Scan for the cell matching the given text and deliver its (x, y) coordinate at center. 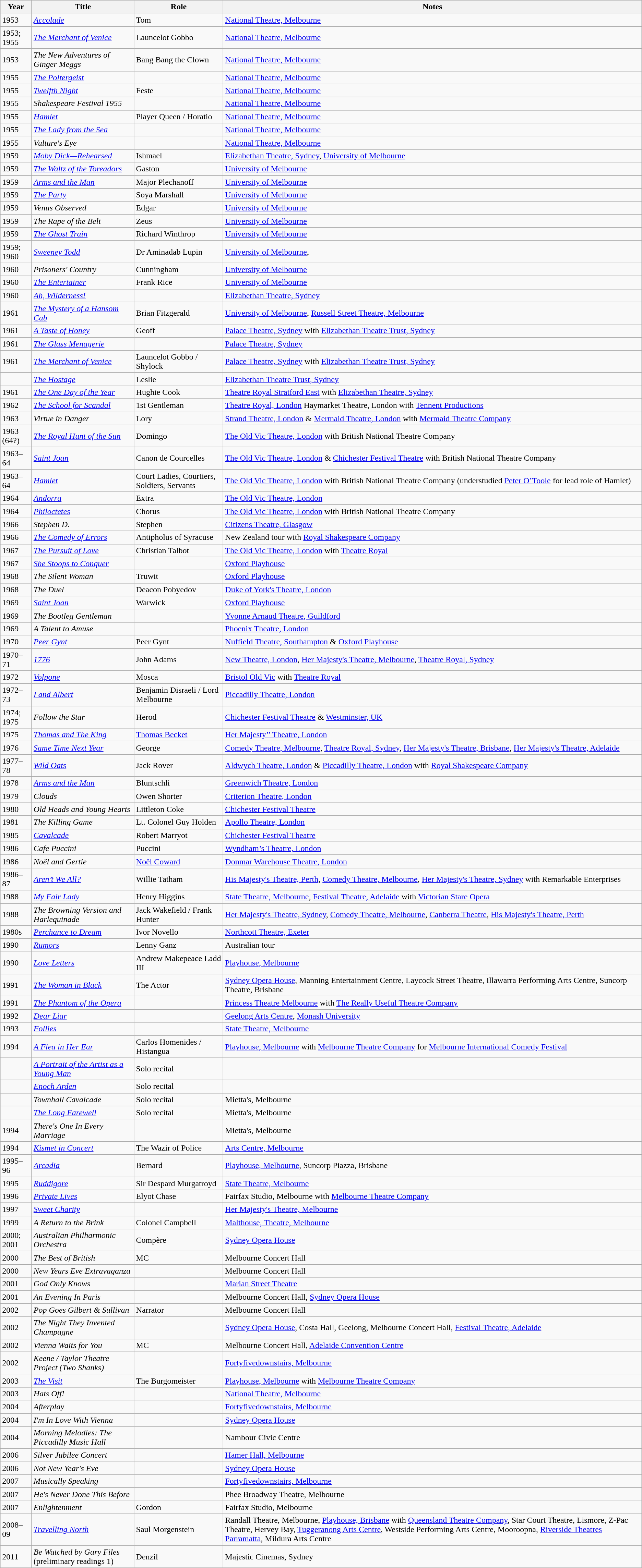
Afterplay (83, 1407)
Australian Philharmonic Orchestra (83, 1240)
Accolade (83, 20)
Bristol Old Vic with Theatre Royal (432, 677)
George (179, 748)
Edgar (179, 208)
University of Melbourne, Russell Street Theatre, Melbourne (432, 313)
A Return to the Brink (83, 1223)
A Taste of Honey (83, 331)
Stephen (179, 524)
The Pursuit of Love (83, 550)
Elyot Chase (179, 1196)
I'm In Love With Vienna (83, 1420)
Apollo Theatre, London (432, 822)
The Woman in Black (83, 985)
Moby Dick—Rehearsed (83, 156)
Phee Broadway Theatre, Melbourne (432, 1494)
Henry Higgins (179, 897)
The Silent Woman (83, 576)
1974; 1975 (16, 717)
The Poltergeist (83, 77)
Sydney Opera House, Costa Hall, Geelong, Melbourne Concert Hall, Festival Theatre, Adelaide (432, 1328)
Vienna Waits for You (83, 1345)
Zeus (179, 221)
Not New Year's Eve (83, 1468)
Chichester Festival Theatre & Westminster, UK (432, 717)
1996 (16, 1196)
2008–09 (16, 1530)
The Visit (83, 1381)
The Rape of the Belt (83, 221)
Nambour Civic Centre (432, 1437)
The Glass Menagerie (83, 344)
Hughie Cook (179, 392)
Year (16, 7)
Chorus (179, 511)
Greenwich Theatre, London (432, 783)
New Zealand tour with Royal Shakespeare Company (432, 537)
Sweet Charity (83, 1210)
Truwit (179, 576)
Vulture's Eye (83, 143)
1985 (16, 835)
1995–96 (16, 1165)
Major Plechanoff (179, 182)
The Killing Game (83, 822)
The Long Farewell (83, 1113)
Elizabethan Theatre, Sydney, University of Melbourne (432, 156)
Willie Tatham (179, 879)
Yvonne Arnaud Theatre, Guildford (432, 616)
My Fair Lady (83, 897)
Wyndham’s Theatre, London (432, 848)
Antipholus of Syracuse (179, 537)
The Phantom of the Opera (83, 1003)
Andorra (83, 498)
Be Watched by Gary Files (preliminary readings 1) (83, 1557)
Arts Centre, Melbourne (432, 1148)
Hamer Hall, Melbourne (432, 1455)
The Old Vic Theatre, London (432, 498)
Theatre Royal Stratford East with Elizabethan Theatre, Sydney (432, 392)
The Ghost Train (83, 234)
Shakespeare Festival 1955 (83, 104)
Dr Aminadab Lupin (179, 252)
The Old Vic Theatre, London with Theatre Royal (432, 550)
1959; 1960 (16, 252)
Fairfax Studio, Melbourne (432, 1507)
Feste (179, 90)
Cavalcade (83, 835)
Old Heads and Young Hearts (83, 809)
Sydney Opera House, Manning Entertainment Centre, Laycock Street Theatre, Illawarra Performing Arts Centre, Suncorp Theatre, Brisbane (432, 985)
The Comedy of Errors (83, 537)
The Duel (83, 589)
Littleton Coke (179, 809)
Ah, Wilderness! (83, 295)
Duke of York's Theatre, London (432, 589)
Love Letters (83, 963)
1980s (16, 932)
An Evening In Paris (83, 1297)
1999 (16, 1223)
Enoch Arden (83, 1086)
Playhouse, Melbourne (432, 963)
Denzil (179, 1557)
The Night They Invented Champagne (83, 1328)
2011 (16, 1557)
Bang Bang the Clown (179, 60)
1776 (83, 659)
Cunningham (179, 269)
Geoff (179, 331)
1962 (16, 405)
Perchance to Dream (83, 932)
Arcadia (83, 1165)
John Adams (179, 659)
Elizabethan Theatre, Sydney (432, 295)
1997 (16, 1210)
Tom (179, 20)
Dear Liar (83, 1016)
Same Time Next Year (83, 748)
Strand Theatre, London & Mermaid Theatre, London with Mermaid Theatre Company (432, 418)
New Theatre, London, Her Majesty's Theatre, Melbourne, Theatre Royal, Sydney (432, 659)
1995 (16, 1183)
Silver Jubilee Concert (83, 1455)
A Flea in Her Ear (83, 1047)
Gordon (179, 1507)
Comedy Theatre, Melbourne, Theatre Royal, Sydney, Her Majesty's Theatre, Brisbane, Her Majesty's Theatre, Adelaide (432, 748)
Princess Theatre Melbourne with The Really Useful Theatre Company (432, 1003)
Musically Speaking (83, 1481)
Playhouse, Melbourne, Suncorp Piazza, Brisbane (432, 1165)
Benjamin Disraeli / Lord Melbourne (179, 695)
1970–71 (16, 659)
Enlightenment (83, 1507)
Cafe Puccini (83, 848)
Bernard (179, 1165)
1975 (16, 735)
Elizabethan Theatre Trust, Sydney (432, 379)
Malthouse, Theatre, Melbourne (432, 1223)
1963 (64?) (16, 436)
The Waltz of the Toreadors (83, 169)
Compère (179, 1240)
His Majesty's Theatre, Perth, Comedy Theatre, Melbourne, Her Majesty's Theatre, Sydney with Remarkable Enterprises (432, 879)
Pop Goes Gilbert & Sullivan (83, 1310)
The Entertainer (83, 282)
Playhouse, Melbourne with Melbourne Theatre Company (432, 1381)
Frank Rice (179, 282)
The Lady from the Sea (83, 130)
State Theatre, Melbourne, Festival Theatre, Adelaide with Victorian Stare Opera (432, 897)
Soya Marshall (179, 195)
Fairfax Studio, Melbourne with Melbourne Theatre Company (432, 1196)
Christian Talbot (179, 550)
Puccini (179, 848)
Citizens Theatre, Glasgow (432, 524)
Australian tour (432, 945)
Mosca (179, 677)
Theatre Royal, London Haymarket Theatre, London with Tennent Productions (432, 405)
Thomas and The King (83, 735)
The Mystery of a Hansom Cab (83, 313)
The Party (83, 195)
1972 (16, 677)
The Hostage (83, 379)
Lt. Colonel Guy Holden (179, 822)
Aren’t We All? (83, 879)
Her Majesty’’ Theatre, London (432, 735)
Lenny Ganz (179, 945)
Virtue in Danger (83, 418)
Stephen D. (83, 524)
The Royal Hunt of the Sun (83, 436)
Hats Off! (83, 1394)
Phoenix Theatre, London (432, 629)
The Actor (179, 985)
Colonel Campbell (179, 1223)
Venus Observed (83, 208)
Carlos Homenides / Histangua (179, 1047)
1963 (16, 418)
A Portrait of the Artist as a Young Man (83, 1069)
Kismet in Concert (83, 1148)
The Burgomeister (179, 1381)
Launcelot Gobbo (179, 38)
Notes (432, 7)
Narrator (179, 1310)
Criterion Theatre, London (432, 796)
1986–87 (16, 879)
She Stoops to Conquer (83, 563)
Lory (179, 418)
Geelong Arts Centre, Monash University (432, 1016)
Travelling North (83, 1530)
Playhouse, Melbourne with Melbourne Theatre Company for Melbourne International Comedy Festival (432, 1047)
Launcelot Gobbo / Shylock (179, 361)
Robert Marryot (179, 835)
Owen Shorter (179, 796)
New Years Eve Extravaganza (83, 1271)
The Wazir of Police (179, 1148)
Follies (83, 1029)
Philoctetes (83, 511)
Court Ladies, Courtiers, Soldiers, Servants (179, 481)
Private Lives (83, 1196)
Ruddigore (83, 1183)
1977–78 (16, 766)
Ishmael (179, 156)
1972–73 (16, 695)
1981 (16, 822)
Noël Coward (179, 861)
Ivor Novello (179, 932)
1979 (16, 796)
Follow the Star (83, 717)
Donmar Warehouse Theatre, London (432, 861)
Piccadilly Theatre, London (432, 695)
Jack Wakefield / Frank Hunter (179, 914)
Rumors (83, 945)
Herod (179, 717)
1993 (16, 1029)
I and Albert (83, 695)
Palace Theatre, Sydney (432, 344)
Gaston (179, 169)
1992 (16, 1016)
Andrew Makepeace Ladd III (179, 963)
Melbourne Concert Hall, Sydney Opera House (432, 1297)
Extra (179, 498)
Noël and Gertie (83, 861)
The New Adventures of Ginger Meggs (83, 60)
Morning Melodies: The Piccadilly Music Hall (83, 1437)
There's One In Every Marriage (83, 1130)
Title (83, 7)
Volpone (83, 677)
1970 (16, 642)
Warwick (179, 603)
The Old Vic Theatre, London & Chichester Festival Theatre with British National Theatre Company (432, 459)
Canon de Courcelles (179, 459)
The Old Vic Theatre, London with British National Theatre Company (understudied Peter O’Toole for lead role of Hamlet) (432, 481)
Sir Despard Murgatroyd (179, 1183)
Domingo (179, 436)
Majestic Cinemas, Sydney (432, 1557)
Townhall Cavalcade (83, 1099)
Thomas Becket (179, 735)
The Bootleg Gentleman (83, 616)
Melbourne Concert Hall, Adelaide Convention Centre (432, 1345)
The School for Scandal (83, 405)
1976 (16, 748)
Keene / Taylor Theatre Project (Two Shanks) (83, 1363)
Sweeney Todd (83, 252)
1978 (16, 783)
The Best of British (83, 1258)
Prisoners' Country (83, 269)
He's Never Done This Before (83, 1494)
1980 (16, 809)
The One Day of the Year (83, 392)
University of Melbourne, (432, 252)
God Only Knows (83, 1284)
Brian Fitzgerald (179, 313)
The Browning Version and Harlequinade (83, 914)
Her Majesty's Theatre, Melbourne (432, 1210)
Marian Street Theatre (432, 1284)
Deacon Pobyedov (179, 589)
Richard Winthrop (179, 234)
2000; 2001 (16, 1240)
Saul Morgenstein (179, 1530)
Wild Oats (83, 766)
1953; 1955 (16, 38)
Jack Rover (179, 766)
1st Gentleman (179, 405)
Nuffield Theatre, Southampton & Oxford Playhouse (432, 642)
Northcott Theatre, Exeter (432, 932)
Bluntschli (179, 783)
Leslie (179, 379)
Role (179, 7)
Player Queen / Horatio (179, 117)
Her Majesty's Theatre, Sydney, Comedy Theatre, Melbourne, Canberra Theatre, His Majesty's Theatre, Perth (432, 914)
Aldwych Theatre, London & Piccadilly Theatre, London with Royal Shakespeare Company (432, 766)
Clouds (83, 796)
A Talent to Amuse (83, 629)
Twelfth Night (83, 90)
